Scan for the cell matching the given text and deliver its [X, Y] coordinate at center. 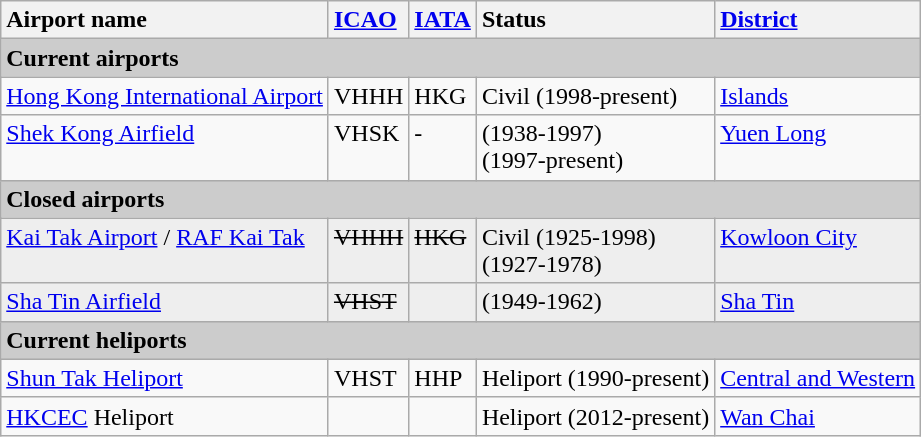
Heliport (2012-present) [595, 416]
Kowloon City [818, 250]
Heliport (1990-present) [595, 378]
Kai Tak Airport / RAF Kai Tak [165, 250]
District [818, 20]
HHP [443, 378]
Current heliports [461, 340]
Shek Kong Airfield [165, 148]
Airport name [165, 20]
Central and Western [818, 378]
HKCEC Heliport [165, 416]
(1949-1962) [595, 302]
Hong Kong International Airport [165, 96]
ICAO [368, 20]
Shun Tak Heliport [165, 378]
VHSK [368, 148]
Civil (1998-present) [595, 96]
Yuen Long [818, 148]
Sha Tin Airfield [165, 302]
Wan Chai [818, 416]
Islands [818, 96]
Civil (1925-1998) (1927-1978) [595, 250]
Closed airports [461, 199]
Status [595, 20]
- [443, 148]
Sha Tin [818, 302]
Current airports [461, 58]
IATA [443, 20]
(1938-1997) (1997-present) [595, 148]
